Identify which cell holds the provided text, then report its [x, y] central coordinate. 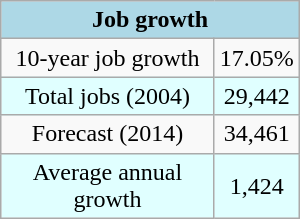
Total jobs (2004) [108, 96]
1,424 [256, 186]
Average annual growth [108, 186]
17.05% [256, 58]
Forecast (2014) [108, 134]
29,442 [256, 96]
10-year job growth [108, 58]
34,461 [256, 134]
Job growth [150, 20]
